Scan for the cell matching the given text and deliver its (X, Y) coordinate at center. 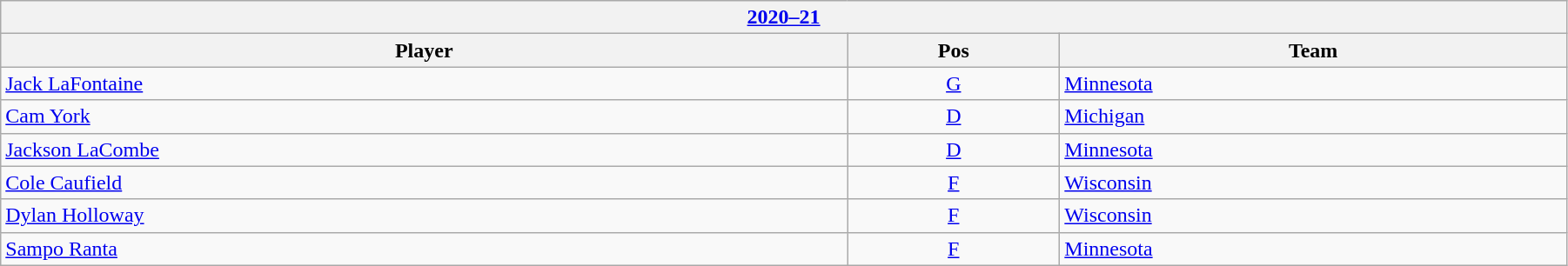
2020–21 (784, 17)
Pos (954, 50)
Cole Caufield (425, 183)
G (954, 83)
Jack LaFontaine (425, 83)
Team (1314, 50)
Sampo Ranta (425, 249)
Michigan (1314, 116)
Dylan Holloway (425, 216)
Jackson LaCombe (425, 150)
Cam York (425, 116)
Player (425, 50)
